Find where the given text appears and provide that cell's center as (X, Y) coordinate. 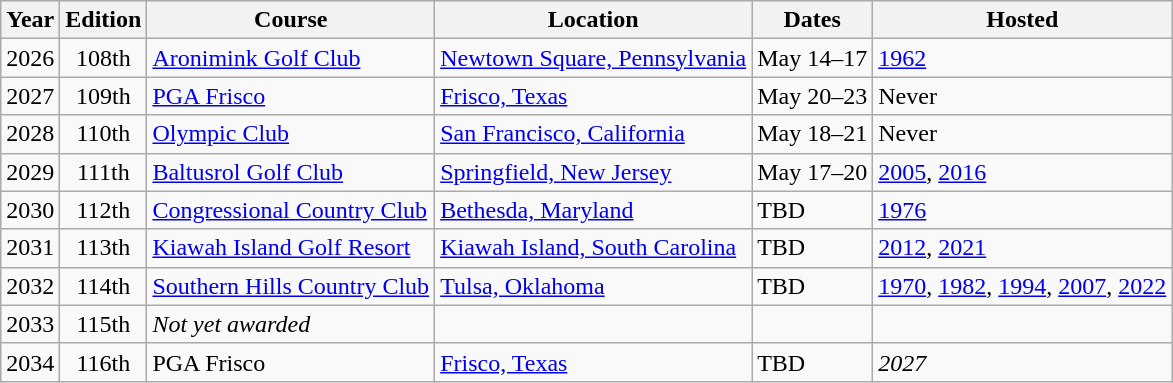
112th (104, 210)
Bethesda, Maryland (594, 210)
Baltusrol Golf Club (291, 172)
2030 (30, 210)
Edition (104, 20)
2005, 2016 (1022, 172)
Not yet awarded (291, 324)
May 14–17 (812, 58)
Aronimink Golf Club (291, 58)
114th (104, 286)
110th (104, 134)
2034 (30, 362)
Southern Hills Country Club (291, 286)
2012, 2021 (1022, 248)
Tulsa, Oklahoma (594, 286)
1970, 1982, 1994, 2007, 2022 (1022, 286)
2026 (30, 58)
Newtown Square, Pennsylvania (594, 58)
1962 (1022, 58)
116th (104, 362)
Kiawah Island Golf Resort (291, 248)
Year (30, 20)
2029 (30, 172)
2033 (30, 324)
San Francisco, California (594, 134)
Congressional Country Club (291, 210)
1976 (1022, 210)
Location (594, 20)
111th (104, 172)
2028 (30, 134)
Hosted (1022, 20)
May 20–23 (812, 96)
May 17–20 (812, 172)
113th (104, 248)
2031 (30, 248)
Dates (812, 20)
108th (104, 58)
May 18–21 (812, 134)
Springfield, New Jersey (594, 172)
Kiawah Island, South Carolina (594, 248)
115th (104, 324)
2032 (30, 286)
109th (104, 96)
Course (291, 20)
Olympic Club (291, 134)
